Return the (x, y) coordinate for the center point of the cell that contains the specified text.  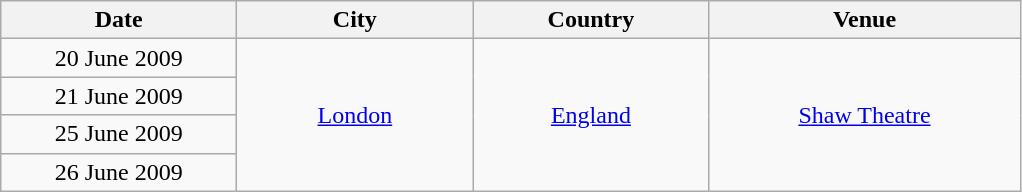
England (591, 115)
Date (119, 20)
Country (591, 20)
25 June 2009 (119, 134)
20 June 2009 (119, 58)
Venue (864, 20)
London (355, 115)
21 June 2009 (119, 96)
26 June 2009 (119, 172)
Shaw Theatre (864, 115)
City (355, 20)
